Find where the given text appears and provide that cell's center as (x, y) coordinate. 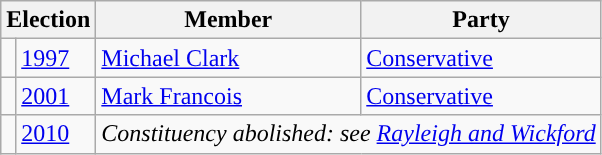
2010 (56, 134)
1997 (56, 58)
2001 (56, 96)
Election (48, 20)
Michael Clark (228, 58)
Party (481, 20)
Mark Francois (228, 96)
Constituency abolished: see Rayleigh and Wickford (348, 134)
Member (228, 20)
